Locate the cell with the specified text and output its (X, Y) center coordinate. 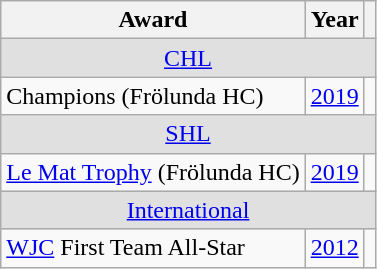
Le Mat Trophy (Frölunda HC) (153, 172)
Champions (Frölunda HC) (153, 96)
Award (153, 20)
CHL (188, 58)
SHL (188, 134)
2012 (334, 248)
Year (334, 20)
International (188, 210)
WJC First Team All-Star (153, 248)
